Determine the [x, y] coordinate at the center of the cell enclosing the given text.  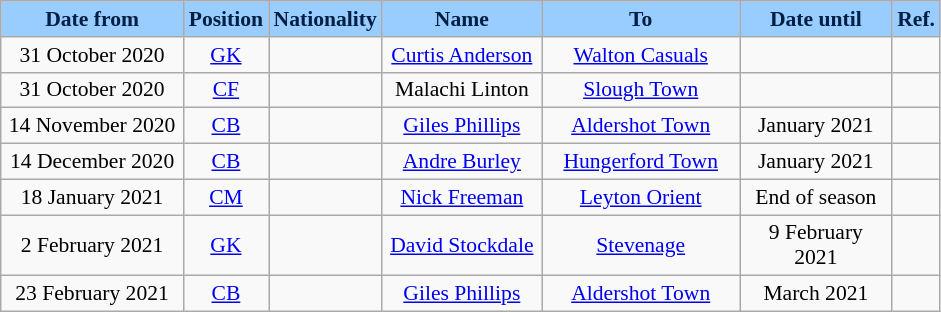
Andre Burley [462, 162]
CM [226, 197]
Position [226, 19]
Nick Freeman [462, 197]
18 January 2021 [92, 197]
End of season [816, 197]
CF [226, 90]
Ref. [916, 19]
David Stockdale [462, 246]
9 February 2021 [816, 246]
Name [462, 19]
14 November 2020 [92, 126]
To [641, 19]
Nationality [324, 19]
Stevenage [641, 246]
Slough Town [641, 90]
Walton Casuals [641, 55]
Hungerford Town [641, 162]
2 February 2021 [92, 246]
Date from [92, 19]
23 February 2021 [92, 294]
Curtis Anderson [462, 55]
March 2021 [816, 294]
Leyton Orient [641, 197]
Date until [816, 19]
14 December 2020 [92, 162]
Malachi Linton [462, 90]
